Determine the [X, Y] coordinate at the center of the cell enclosing the given text.  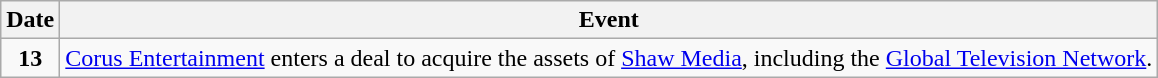
Corus Entertainment enters a deal to acquire the assets of Shaw Media, including the Global Television Network. [609, 58]
Event [609, 20]
Date [30, 20]
13 [30, 58]
